Locate the cell with the specified text and output its (x, y) center coordinate. 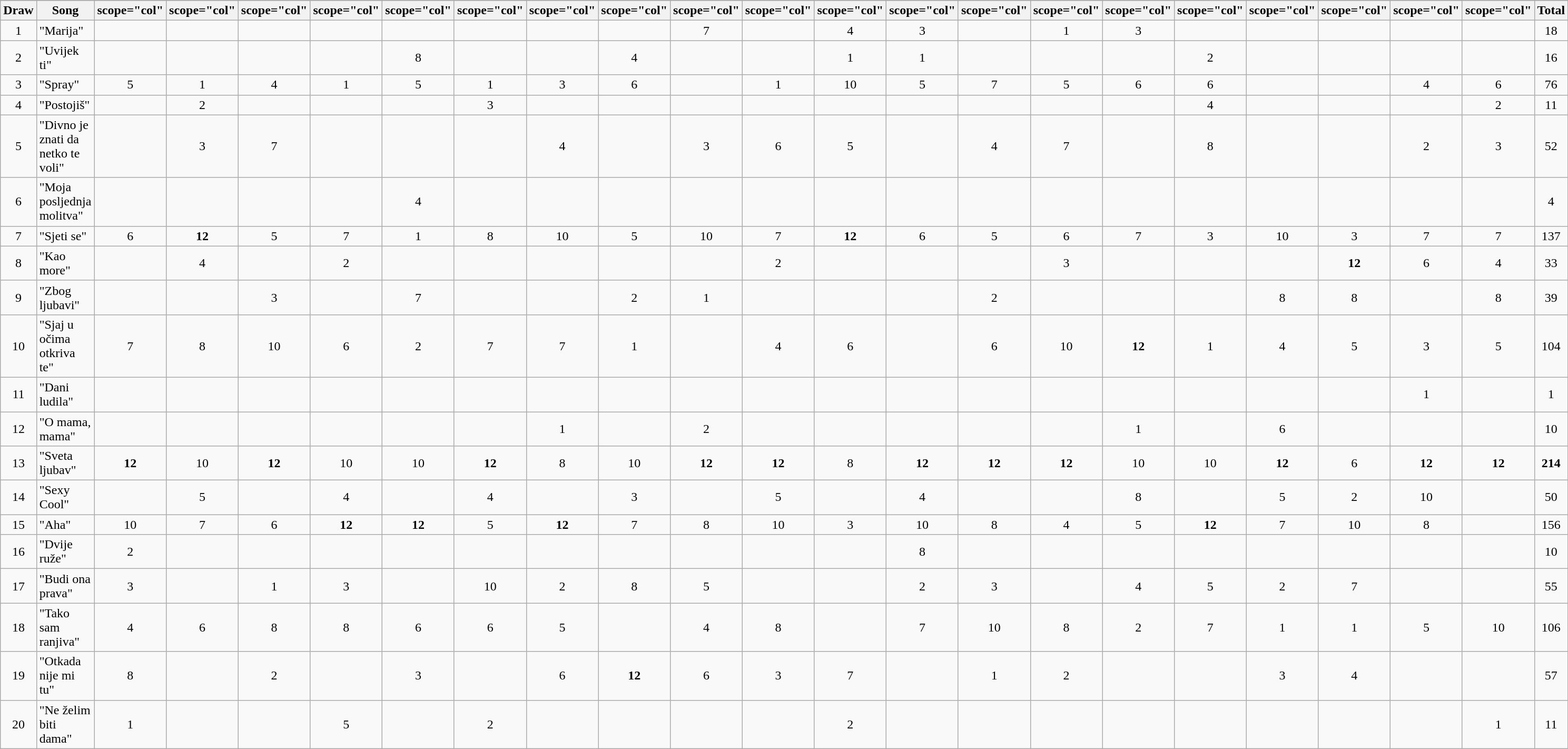
156 (1551, 525)
137 (1551, 236)
Song (65, 11)
"Sjeti se" (65, 236)
"Uvijek ti" (65, 58)
106 (1551, 627)
"Budi ona prava" (65, 586)
"Kao more" (65, 263)
"Postojiš" (65, 105)
19 (18, 676)
104 (1551, 346)
"Sexy Cool" (65, 497)
9 (18, 297)
"Divno je znati da netko te voli" (65, 146)
57 (1551, 676)
13 (18, 464)
33 (1551, 263)
"O mama, mama" (65, 429)
39 (1551, 297)
Draw (18, 11)
76 (1551, 85)
"Dvije ruže" (65, 552)
52 (1551, 146)
"Moja posljednja molitva" (65, 202)
50 (1551, 497)
"Dani ludila" (65, 394)
"Sjaj u očima otkriva te" (65, 346)
15 (18, 525)
"Aha" (65, 525)
Total (1551, 11)
"Ne želim biti dama" (65, 724)
14 (18, 497)
"Tako sam ranjiva" (65, 627)
55 (1551, 586)
20 (18, 724)
214 (1551, 464)
"Sveta ljubav" (65, 464)
"Spray" (65, 85)
17 (18, 586)
"Marija" (65, 31)
"Otkada nije mi tu" (65, 676)
"Zbog ljubavi" (65, 297)
